Output the (X, Y) coordinate of the center of the cell containing the given text.  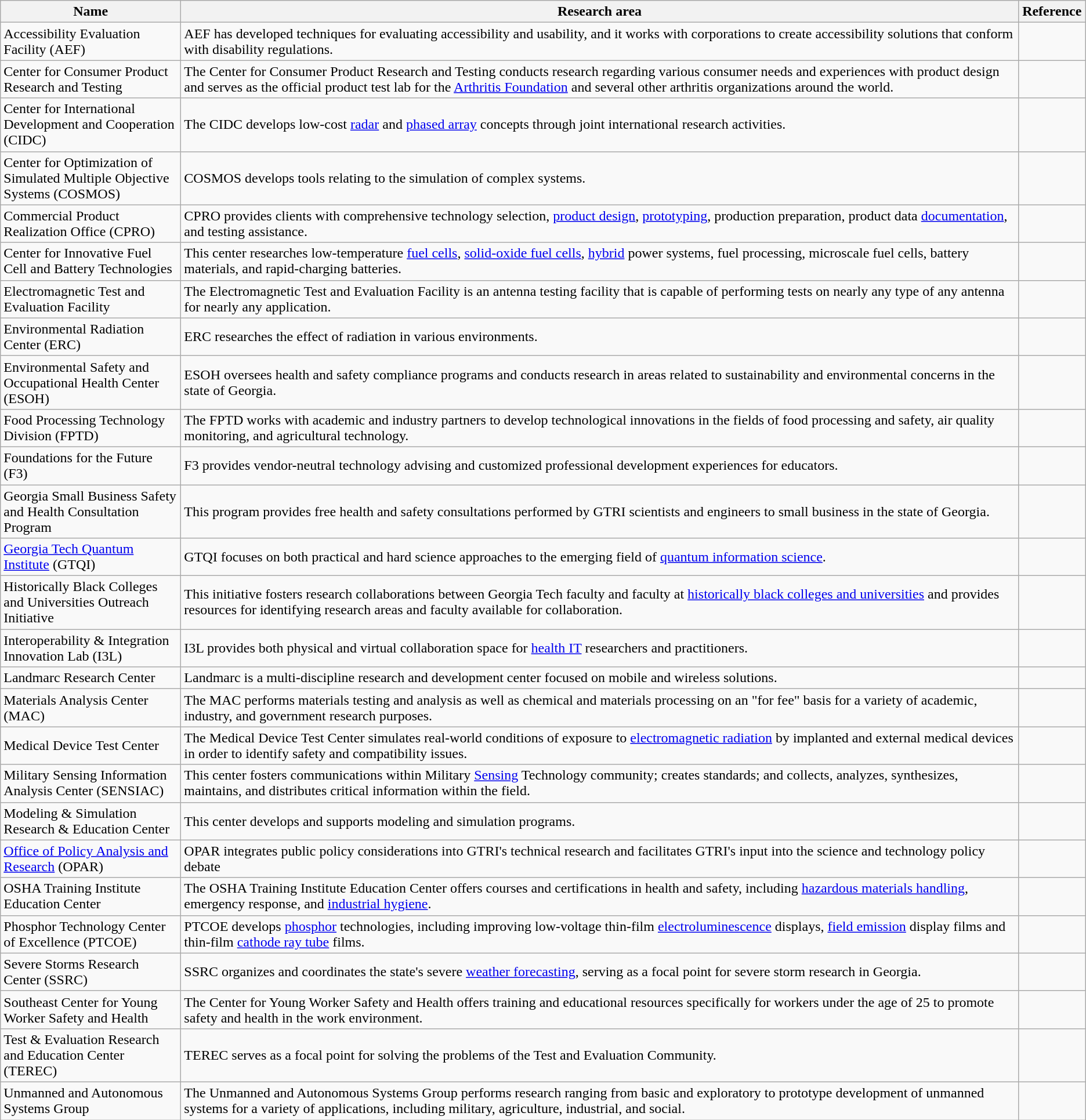
Georgia Small Business Safety and Health Consultation Program (91, 512)
Commercial Product Realization Office (CPRO) (91, 224)
ERC researches the effect of radiation in various environments. (600, 336)
Center for Optimization of Simulated Multiple Objective Systems (COSMOS) (91, 178)
SSRC organizes and coordinates the state's severe weather forecasting, serving as a focal point for severe storm research in Georgia. (600, 972)
Military Sensing Information Analysis Center (SENSIAC) (91, 783)
Landmarc Research Center (91, 678)
Foundations for the Future (F3) (91, 465)
Materials Analysis Center (MAC) (91, 708)
Medical Device Test Center (91, 746)
Electromagnetic Test and Evaluation Facility (91, 299)
Landmarc is a multi-discipline research and development center focused on mobile and wireless solutions. (600, 678)
Center for Consumer Product Research and Testing (91, 79)
Historically Black Colleges and Universities Outreach Initiative (91, 603)
This center develops and supports modeling and simulation programs. (600, 821)
Phosphor Technology Center of Excellence (PTCOE) (91, 934)
COSMOS develops tools relating to the simulation of complex systems. (600, 178)
Center for International Development and Cooperation (CIDC) (91, 125)
This program provides free health and safety consultations performed by GTRI scientists and engineers to small business in the state of Georgia. (600, 512)
Research area (600, 12)
Unmanned and Autonomous Systems Group (91, 1101)
I3L provides both physical and virtual collaboration space for health IT researchers and practitioners. (600, 648)
Modeling & Simulation Research & Education Center (91, 821)
Southeast Center for Young Worker Safety and Health (91, 1009)
Georgia Tech Quantum Institute (GTQI) (91, 557)
Office of Policy Analysis and Research (OPAR) (91, 858)
GTQI focuses on both practical and hard science approaches to the emerging field of quantum information science. (600, 557)
Test & Evaluation Research and Education Center (TEREC) (91, 1055)
TEREC serves as a focal point for solving the problems of the Test and Evaluation Community. (600, 1055)
Accessibility Evaluation Facility (AEF) (91, 42)
Interoperability & Integration Innovation Lab (I3L) (91, 648)
Name (91, 12)
Severe Storms Research Center (SSRC) (91, 972)
The CIDC develops low-cost radar and phased array concepts through joint international research activities. (600, 125)
OSHA Training Institute Education Center (91, 897)
Environmental Safety and Occupational Health Center (ESOH) (91, 382)
Reference (1052, 12)
Food Processing Technology Division (FPTD) (91, 428)
Environmental Radiation Center (ERC) (91, 336)
F3 provides vendor-neutral technology advising and customized professional development experiences for educators. (600, 465)
Center for Innovative Fuel Cell and Battery Technologies (91, 261)
